Provide the [X, Y] coordinate of the cell's center where the given text is located.  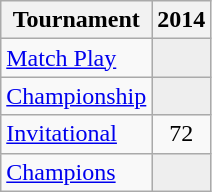
Champions [76, 172]
Match Play [76, 58]
Tournament [76, 20]
72 [182, 134]
Championship [76, 96]
Invitational [76, 134]
2014 [182, 20]
